Extract the [X, Y] coordinate from the center of the cell holding the provided text.  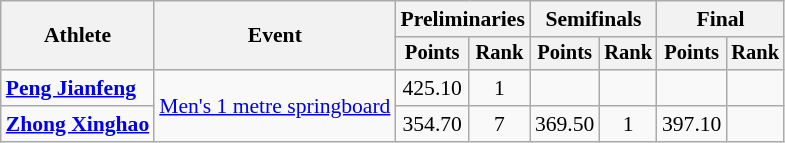
Final [720, 19]
Event [274, 36]
354.70 [432, 124]
397.10 [692, 124]
Preliminaries [462, 19]
425.10 [432, 88]
Zhong Xinghao [78, 124]
Semifinals [594, 19]
369.50 [564, 124]
Men's 1 metre springboard [274, 106]
Athlete [78, 36]
7 [500, 124]
Peng Jianfeng [78, 88]
